Output the [X, Y] coordinate of the center of the cell containing the given text.  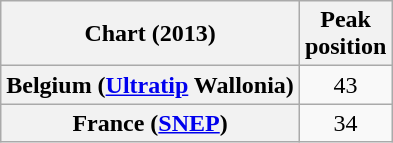
34 [345, 123]
France (SNEP) [150, 123]
Belgium (Ultratip Wallonia) [150, 85]
43 [345, 85]
Peakposition [345, 34]
Chart (2013) [150, 34]
